Detect which cell encompasses the target text, then output its (X, Y) center coordinate. 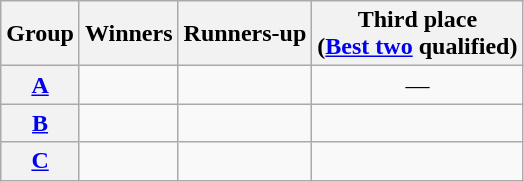
B (40, 123)
C (40, 161)
— (418, 85)
Group (40, 34)
Third place(Best two qualified) (418, 34)
Runners-up (245, 34)
A (40, 85)
Winners (128, 34)
